Locate the cell with the specified text and output its (x, y) center coordinate. 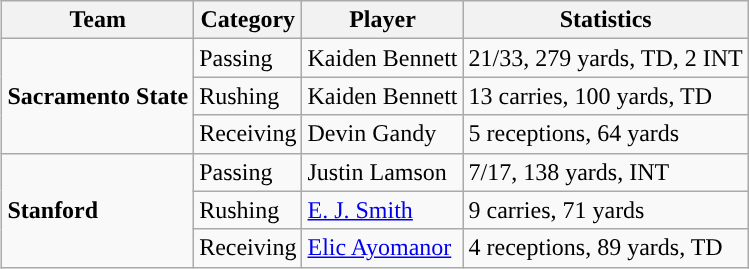
Category (248, 20)
Stanford (98, 210)
5 receptions, 64 yards (606, 134)
4 receptions, 89 yards, TD (606, 248)
Team (98, 20)
7/17, 138 yards, INT (606, 172)
21/33, 279 yards, TD, 2 INT (606, 58)
9 carries, 71 yards (606, 210)
Justin Lamson (382, 172)
Sacramento State (98, 96)
Devin Gandy (382, 134)
E. J. Smith (382, 210)
13 carries, 100 yards, TD (606, 96)
Statistics (606, 20)
Player (382, 20)
Elic Ayomanor (382, 248)
